From the cell containing the given text, extract its center point as (X, Y) coordinate. 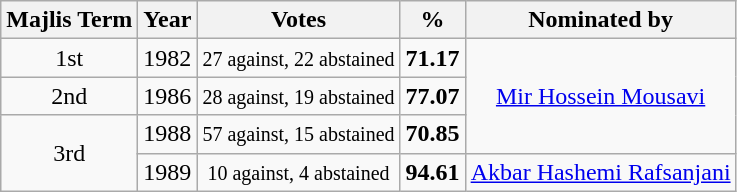
3rd (70, 153)
Mir Hossein Mousavi (600, 96)
Akbar Hashemi Rafsanjani (600, 172)
77.07 (432, 96)
71.17 (432, 58)
2nd (70, 96)
1986 (168, 96)
Majlis Term (70, 20)
Votes (298, 20)
28 against, 19 abstained (298, 96)
10 against, 4 abstained (298, 172)
Year (168, 20)
1982 (168, 58)
1989 (168, 172)
27 against, 22 abstained (298, 58)
% (432, 20)
1988 (168, 134)
70.85 (432, 134)
Nominated by (600, 20)
1st (70, 58)
57 against, 15 abstained (298, 134)
94.61 (432, 172)
